From the cell containing the given text, extract its center point as [X, Y] coordinate. 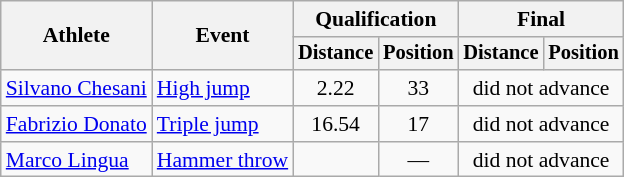
Fabrizio Donato [76, 124]
Triple jump [222, 124]
2.22 [336, 88]
Silvano Chesani [76, 88]
Athlete [76, 36]
16.54 [336, 124]
17 [418, 124]
High jump [222, 88]
Final [540, 19]
Event [222, 36]
Qualification [376, 19]
33 [418, 88]
